Capture the cell that displays the provided text and extract its [X, Y] central coordinate. 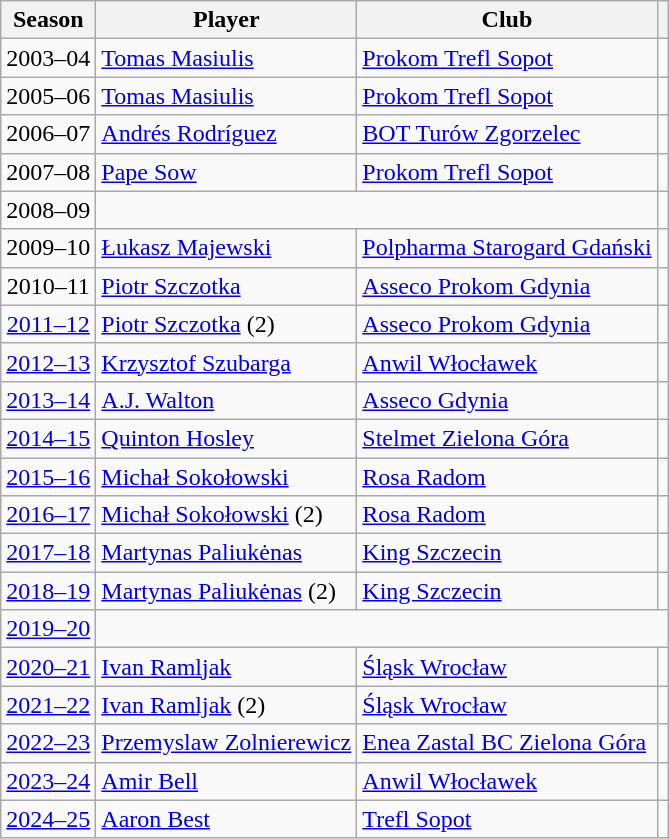
2023–24 [48, 781]
Quinton Hosley [226, 438]
Stelmet Zielona Góra [507, 438]
Season [48, 20]
2019–20 [48, 629]
2018–19 [48, 591]
Amir Bell [226, 781]
Martynas Paliukėnas [226, 553]
2020–21 [48, 667]
2012–13 [48, 362]
Krzysztof Szubarga [226, 362]
2008–09 [48, 210]
2017–18 [48, 553]
2009–10 [48, 248]
2013–14 [48, 400]
Polpharma Starogard Gdański [507, 248]
2024–25 [48, 819]
Piotr Szczotka [226, 286]
2016–17 [48, 515]
Michał Sokołowski [226, 477]
2006–07 [48, 134]
Ivan Ramljak (2) [226, 705]
Aaron Best [226, 819]
Club [507, 20]
2015–16 [48, 477]
2014–15 [48, 438]
Trefl Sopot [507, 819]
2010–11 [48, 286]
Player [226, 20]
Michał Sokołowski (2) [226, 515]
2011–12 [48, 324]
Andrés Rodríguez [226, 134]
Piotr Szczotka (2) [226, 324]
BOT Turów Zgorzelec [507, 134]
2003–04 [48, 58]
2021–22 [48, 705]
Łukasz Majewski [226, 248]
Ivan Ramljak [226, 667]
2005–06 [48, 96]
Asseco Gdynia [507, 400]
2022–23 [48, 743]
Przemyslaw Zolnierewicz [226, 743]
Pape Sow [226, 172]
Martynas Paliukėnas (2) [226, 591]
A.J. Walton [226, 400]
Enea Zastal BC Zielona Góra [507, 743]
2007–08 [48, 172]
